Identify which cell holds the provided text, then report its (x, y) central coordinate. 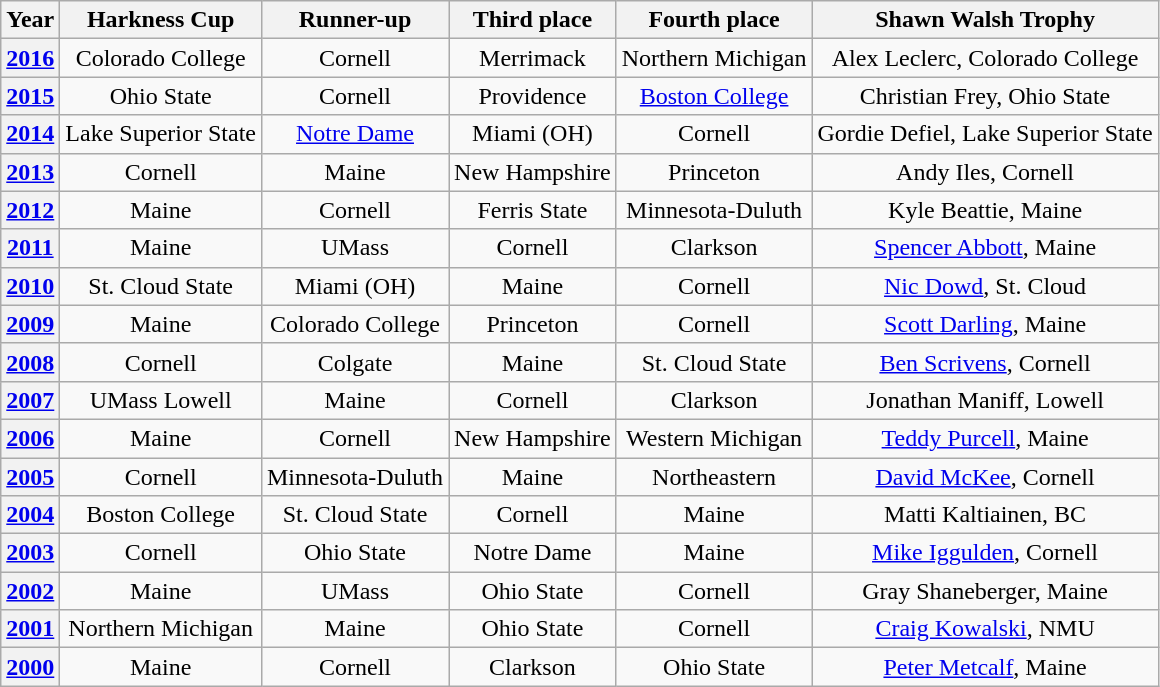
2015 (30, 96)
Shawn Walsh Trophy (985, 20)
2008 (30, 362)
2014 (30, 134)
Lake Superior State (161, 134)
Year (30, 20)
Harkness Cup (161, 20)
2011 (30, 248)
Gordie Defiel, Lake Superior State (985, 134)
Ben Scrivens, Cornell (985, 362)
Nic Dowd, St. Cloud (985, 286)
Jonathan Maniff, Lowell (985, 400)
2004 (30, 515)
2001 (30, 629)
Mike Iggulden, Cornell (985, 553)
Western Michigan (714, 438)
Colgate (354, 362)
Ferris State (533, 210)
2002 (30, 591)
2009 (30, 324)
Fourth place (714, 20)
Christian Frey, Ohio State (985, 96)
Matti Kaltiainen, BC (985, 515)
2012 (30, 210)
Craig Kowalski, NMU (985, 629)
Peter Metcalf, Maine (985, 667)
Alex Leclerc, Colorado College (985, 58)
2000 (30, 667)
2006 (30, 438)
2003 (30, 553)
Third place (533, 20)
2007 (30, 400)
Andy Iles, Cornell (985, 172)
Merrimack (533, 58)
Teddy Purcell, Maine (985, 438)
Northeastern (714, 477)
2016 (30, 58)
2013 (30, 172)
Providence (533, 96)
David McKee, Cornell (985, 477)
2010 (30, 286)
Scott Darling, Maine (985, 324)
Spencer Abbott, Maine (985, 248)
UMass Lowell (161, 400)
2005 (30, 477)
Runner-up (354, 20)
Kyle Beattie, Maine (985, 210)
Gray Shaneberger, Maine (985, 591)
